Scan for the cell matching the given text and deliver its (x, y) coordinate at center. 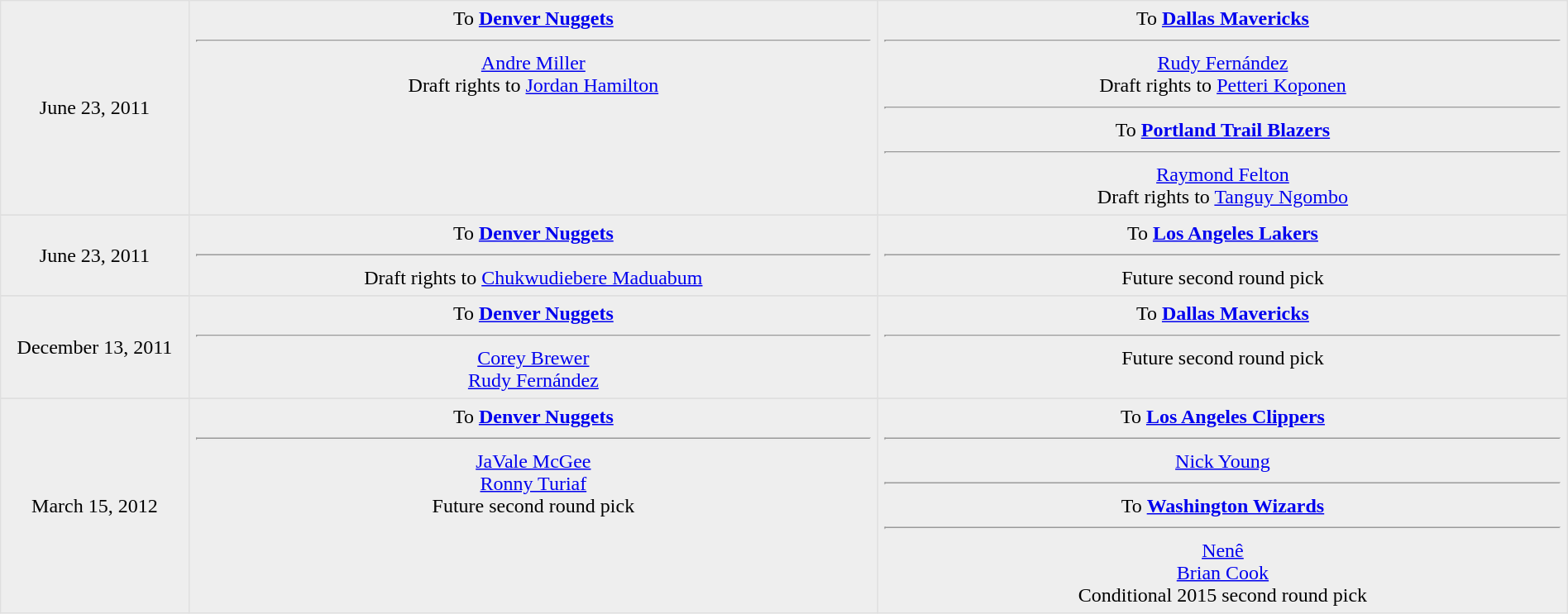
To Denver NuggetsAndre MillerDraft rights to Jordan Hamilton (533, 108)
To Denver NuggetsDraft rights to Chukwudiebere Maduabum (533, 255)
To Denver NuggetsJaVale McGeeRonny TuriafFuture second round pick (533, 506)
To Denver NuggetsCorey BrewerRudy Fernández (533, 347)
To Los Angeles ClippersNick YoungTo Washington WizardsNenêBrian CookConditional 2015 second round pick (1223, 506)
To Dallas MavericksRudy FernándezDraft rights to Petteri Koponen To Portland Trail BlazersRaymond FeltonDraft rights to Tanguy Ngombo (1223, 108)
December 13, 2011 (94, 347)
March 15, 2012 (94, 506)
To Dallas MavericksFuture second round pick (1223, 347)
To Los Angeles LakersFuture second round pick (1223, 255)
